Detect which cell encompasses the target text, then output its (x, y) center coordinate. 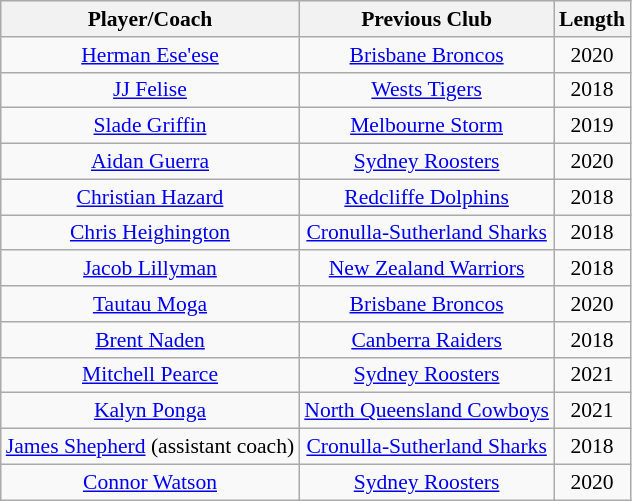
Length (592, 19)
Connor Watson (150, 482)
Wests Tigers (426, 90)
Canberra Raiders (426, 340)
Redcliffe Dolphins (426, 197)
Aidan Guerra (150, 162)
North Queensland Cowboys (426, 411)
Tautau Moga (150, 304)
Brent Naden (150, 340)
Christian Hazard (150, 197)
James Shepherd (assistant coach) (150, 447)
Jacob Lillyman (150, 269)
Herman Ese'ese (150, 55)
Slade Griffin (150, 126)
Chris Heighington (150, 233)
Previous Club (426, 19)
JJ Felise (150, 90)
New Zealand Warriors (426, 269)
Mitchell Pearce (150, 375)
Kalyn Ponga (150, 411)
Player/Coach (150, 19)
2019 (592, 126)
Melbourne Storm (426, 126)
